From the cell containing the given text, extract its center point as [X, Y] coordinate. 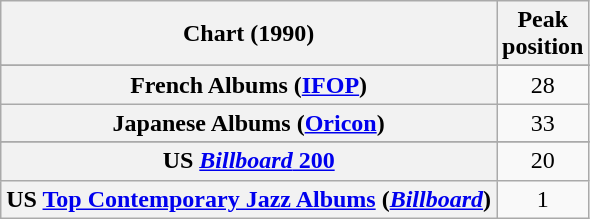
Peakposition [543, 34]
33 [543, 123]
Chart (1990) [249, 34]
28 [543, 85]
US Billboard 200 [249, 161]
1 [543, 199]
French Albums (IFOP) [249, 85]
US Top Contemporary Jazz Albums (Billboard) [249, 199]
20 [543, 161]
Japanese Albums (Oricon) [249, 123]
